Output the (x, y) coordinate of the center of the cell containing the given text.  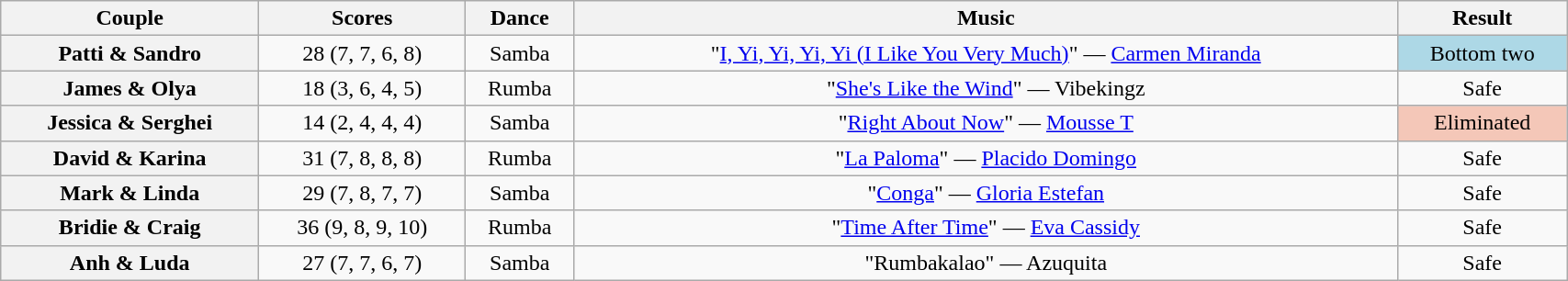
"Right About Now" — Mousse T (987, 123)
Anh & Luda (130, 263)
"She's Like the Wind" — Vibekingz (987, 88)
Patti & Sandro (130, 53)
"Conga" — Gloria Estefan (987, 193)
Eliminated (1483, 123)
"I, Yi, Yi, Yi, Yi (I Like You Very Much)" — Carmen Miranda (987, 53)
31 (7, 8, 8, 8) (362, 158)
Bridie & Craig (130, 228)
Dance (520, 18)
Music (987, 18)
14 (2, 4, 4, 4) (362, 123)
Bottom two (1483, 53)
James & Olya (130, 88)
36 (9, 8, 9, 10) (362, 228)
18 (3, 6, 4, 5) (362, 88)
"La Paloma" — Placido Domingo (987, 158)
29 (7, 8, 7, 7) (362, 193)
Couple (130, 18)
28 (7, 7, 6, 8) (362, 53)
27 (7, 7, 6, 7) (362, 263)
Mark & Linda (130, 193)
Scores (362, 18)
"Rumbakalao" — Azuquita (987, 263)
Result (1483, 18)
David & Karina (130, 158)
"Time After Time" — Eva Cassidy (987, 228)
Jessica & Serghei (130, 123)
